Output the (X, Y) coordinate of the center of the cell containing the given text.  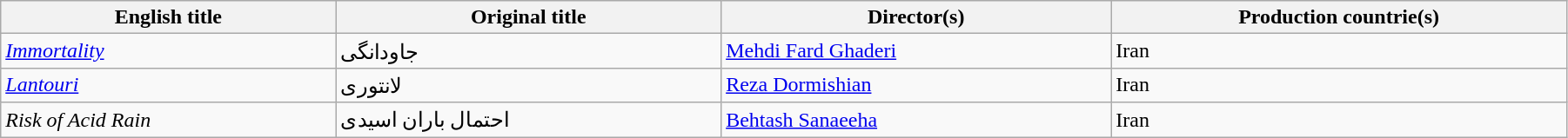
English title (169, 17)
Original title (529, 17)
Production countrie(s) (1339, 17)
لانتوری (529, 85)
Director(s) (916, 17)
Immortality (169, 51)
Behtash Sanaeeha (916, 120)
Mehdi Fard Ghaderi (916, 51)
Reza Dormishian (916, 85)
Lantouri (169, 85)
احتمال باران اسیدی (529, 120)
جاودانگی (529, 51)
Risk of Acid Rain (169, 120)
